Output the (x, y) coordinate of the center of the cell containing the given text.  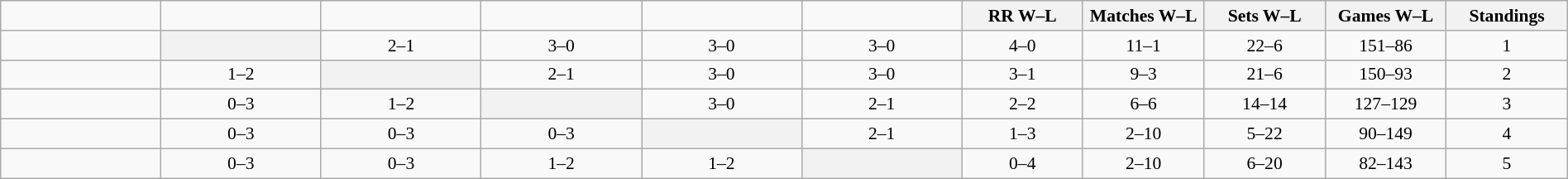
1 (1507, 46)
RR W–L (1022, 16)
4–0 (1022, 46)
5–22 (1264, 134)
150–93 (1385, 75)
Matches W–L (1143, 16)
2 (1507, 75)
3–1 (1022, 75)
Sets W–L (1264, 16)
14–14 (1264, 104)
3 (1507, 104)
4 (1507, 134)
22–6 (1264, 46)
6–20 (1264, 163)
5 (1507, 163)
151–86 (1385, 46)
Standings (1507, 16)
21–6 (1264, 75)
2–2 (1022, 104)
9–3 (1143, 75)
1–3 (1022, 134)
11–1 (1143, 46)
Games W–L (1385, 16)
127–129 (1385, 104)
6–6 (1143, 104)
90–149 (1385, 134)
0–4 (1022, 163)
82–143 (1385, 163)
